From the cell containing the given text, extract its center point as [X, Y] coordinate. 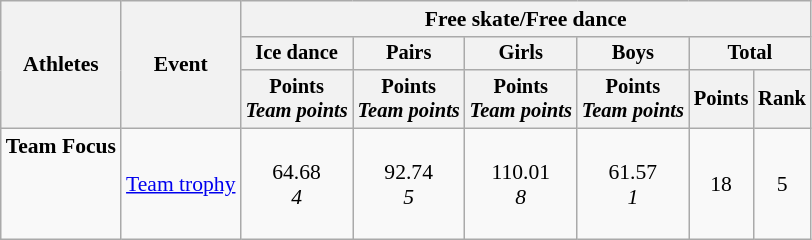
92.745 [409, 184]
Points [721, 99]
5 [782, 184]
Free skate/Free dance [526, 19]
Total [750, 54]
Ice dance [297, 54]
Rank [782, 99]
110.018 [521, 184]
Event [181, 64]
61.571 [633, 184]
Team trophy [181, 184]
Athletes [61, 64]
Pairs [409, 54]
Girls [521, 54]
18 [721, 184]
64.684 [297, 184]
Team Focus [61, 184]
Boys [633, 54]
